Provide the [x, y] coordinate of the cell's center where the given text is located.  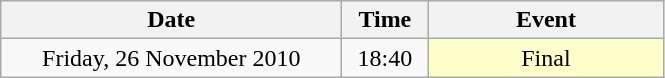
Date [172, 20]
Friday, 26 November 2010 [172, 58]
18:40 [385, 58]
Final [546, 58]
Time [385, 20]
Event [546, 20]
